Scan for the cell matching the given text and deliver its (X, Y) coordinate at center. 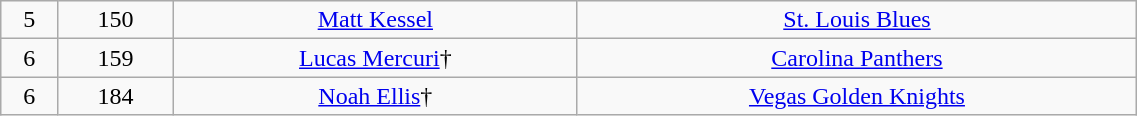
Noah Ellis† (376, 96)
5 (30, 20)
159 (116, 58)
St. Louis Blues (857, 20)
184 (116, 96)
Matt Kessel (376, 20)
Lucas Mercuri† (376, 58)
150 (116, 20)
Carolina Panthers (857, 58)
Vegas Golden Knights (857, 96)
